Extract the [X, Y] coordinate from the center of the cell holding the provided text.  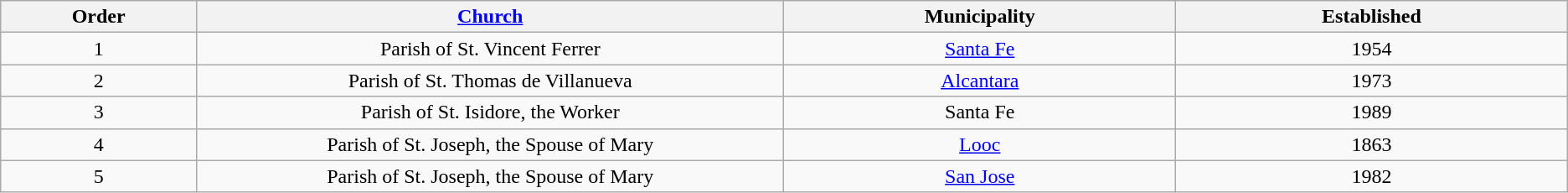
1973 [1372, 81]
1989 [1372, 112]
Parish of St. Vincent Ferrer [491, 49]
1982 [1372, 176]
3 [99, 112]
Established [1372, 17]
Alcantara [980, 81]
Church [491, 17]
Looc [980, 144]
1 [99, 49]
Municipality [980, 17]
Order [99, 17]
Parish of St. Thomas de Villanueva [491, 81]
2 [99, 81]
1954 [1372, 49]
Parish of St. Isidore, the Worker [491, 112]
1863 [1372, 144]
San Jose [980, 176]
5 [99, 176]
4 [99, 144]
